Pinpoint the cell where the given text exists, returning its (x, y) midpoint coordinate. 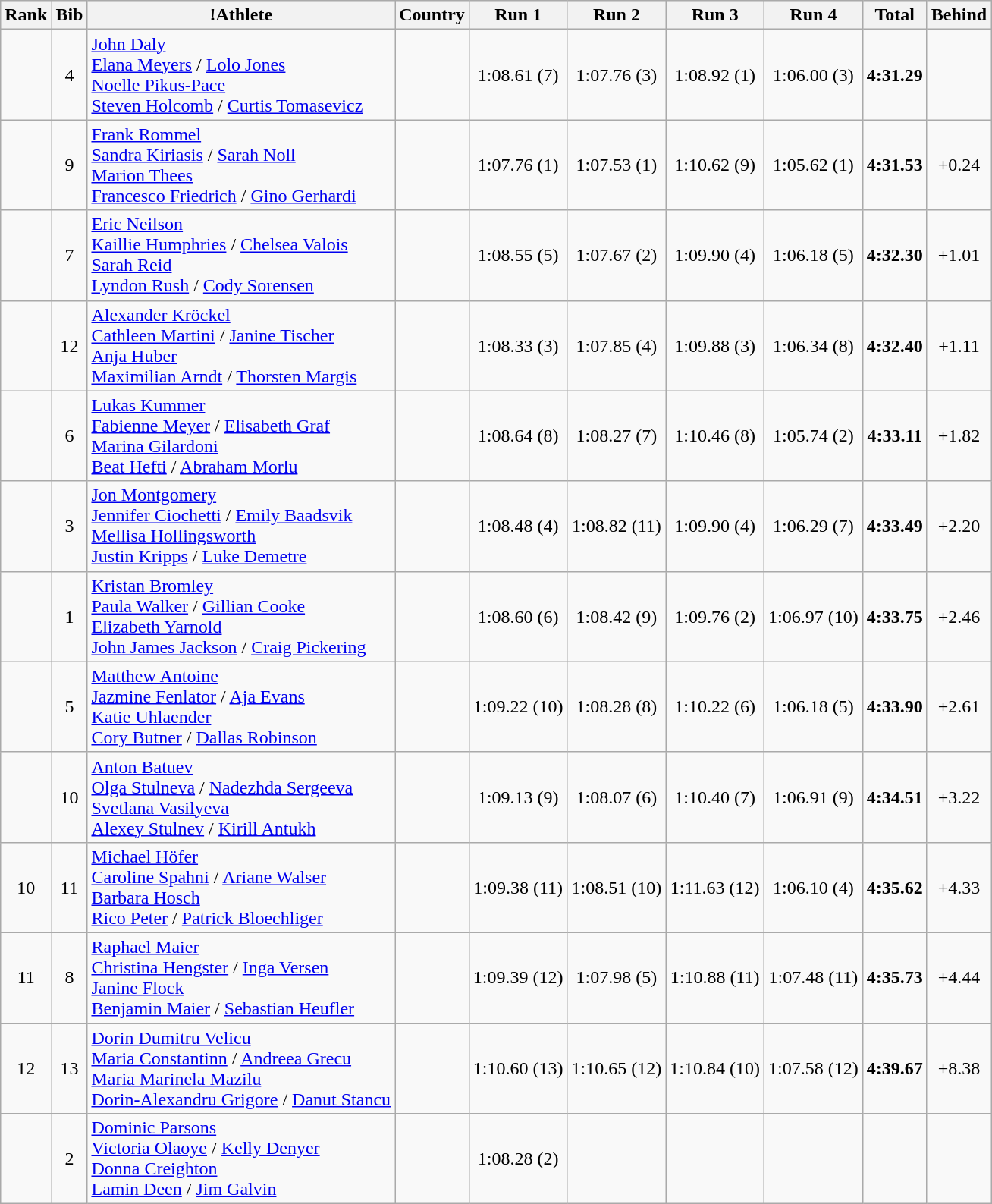
1:10.84 (10) (715, 1068)
+1.82 (959, 435)
Anton BatuevOlga Stulneva / Nadezhda SergeevaSvetlana VasilyevaAlexey Stulnev / Kirill Antukh (241, 797)
Total (895, 15)
1:10.40 (7) (715, 797)
8 (70, 977)
4:35.62 (895, 888)
1:08.92 (1) (715, 74)
1:07.76 (1) (518, 165)
1 (70, 616)
1:07.67 (2) (617, 255)
Lukas KummerFabienne Meyer / Elisabeth GrafMarina GilardoniBeat Hefti / Abraham Morlu (241, 435)
6 (70, 435)
9 (70, 165)
Matthew AntoineJazmine Fenlator / Aja EvansKatie UhlaenderCory Butner / Dallas Robinson (241, 707)
1:06.00 (3) (814, 74)
+4.44 (959, 977)
2 (70, 1159)
5 (70, 707)
4:34.51 (895, 797)
+2.20 (959, 527)
Bib (70, 15)
1:07.58 (12) (814, 1068)
Country (432, 15)
1:10.62 (9) (715, 165)
1:10.60 (13) (518, 1068)
1:06.97 (10) (814, 616)
Eric NeilsonKaillie Humphries / Chelsea ValoisSarah ReidLyndon Rush / Cody Sorensen (241, 255)
4:33.49 (895, 527)
1:11.63 (12) (715, 888)
1:10.46 (8) (715, 435)
1:10.88 (11) (715, 977)
+4.33 (959, 888)
!Athlete (241, 15)
1:09.22 (10) (518, 707)
4:31.29 (895, 74)
Michael HöferCaroline Spahni / Ariane WalserBarbara HoschRico Peter / Patrick Bloechliger (241, 888)
1:07.53 (1) (617, 165)
7 (70, 255)
1:09.38 (11) (518, 888)
1:09.88 (3) (715, 346)
1:10.65 (12) (617, 1068)
John DalyElana Meyers / Lolo JonesNoelle Pikus-PaceSteven Holcomb / Curtis Tomasevicz (241, 74)
+3.22 (959, 797)
Alexander KröckelCathleen Martini / Janine TischerAnja HuberMaximilian Arndt / Thorsten Margis (241, 346)
1:08.82 (11) (617, 527)
Run 1 (518, 15)
Frank RommelSandra Kiriasis / Sarah NollMarion TheesFrancesco Friedrich / Gino Gerhardi (241, 165)
1:08.27 (7) (617, 435)
+2.46 (959, 616)
Rank (26, 15)
1:08.64 (8) (518, 435)
+1.01 (959, 255)
1:07.98 (5) (617, 977)
1:07.85 (4) (617, 346)
1:08.07 (6) (617, 797)
+0.24 (959, 165)
1:07.48 (11) (814, 977)
1:08.28 (8) (617, 707)
1:05.74 (2) (814, 435)
Raphael MaierChristina Hengster / Inga VersenJanine FlockBenjamin Maier / Sebastian Heufler (241, 977)
Run 3 (715, 15)
1:08.42 (9) (617, 616)
1:08.28 (2) (518, 1159)
1:08.51 (10) (617, 888)
Behind (959, 15)
1:06.10 (4) (814, 888)
Jon MontgomeryJennifer Ciochetti / Emily BaadsvikMellisa HollingsworthJustin Kripps / Luke Demetre (241, 527)
1:06.34 (8) (814, 346)
4:35.73 (895, 977)
Run 4 (814, 15)
1:09.76 (2) (715, 616)
1:08.60 (6) (518, 616)
4:32.30 (895, 255)
1:10.22 (6) (715, 707)
Kristan BromleyPaula Walker / Gillian CookeElizabeth YarnoldJohn James Jackson / Craig Pickering (241, 616)
Dominic ParsonsVictoria Olaoye / Kelly DenyerDonna CreightonLamin Deen / Jim Galvin (241, 1159)
+2.61 (959, 707)
13 (70, 1068)
4:31.53 (895, 165)
4:33.75 (895, 616)
1:08.33 (3) (518, 346)
+1.11 (959, 346)
4:33.11 (895, 435)
+8.38 (959, 1068)
1:08.48 (4) (518, 527)
1:09.39 (12) (518, 977)
4 (70, 74)
1:06.29 (7) (814, 527)
1:06.91 (9) (814, 797)
Run 2 (617, 15)
1:08.55 (5) (518, 255)
1:08.61 (7) (518, 74)
4:33.90 (895, 707)
1:05.62 (1) (814, 165)
4:32.40 (895, 346)
4:39.67 (895, 1068)
3 (70, 527)
Dorin Dumitru VelicuMaria Constantinn / Andreea GrecuMaria Marinela MaziluDorin-Alexandru Grigore / Danut Stancu (241, 1068)
1:07.76 (3) (617, 74)
1:09.13 (9) (518, 797)
